Output the (X, Y) coordinate of the center of the cell containing the given text.  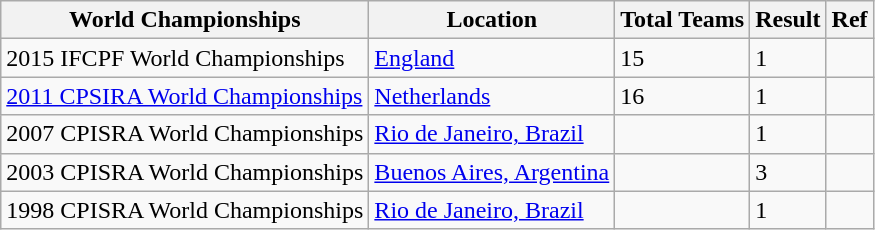
2007 CPISRA World Championships (185, 134)
2011 CPSIRA World Championships (185, 96)
2015 IFCPF World Championships (185, 58)
15 (682, 58)
England (492, 58)
1998 CPISRA World Championships (185, 210)
Total Teams (682, 20)
16 (682, 96)
Netherlands (492, 96)
Location (492, 20)
Buenos Aires, Argentina (492, 172)
3 (788, 172)
Result (788, 20)
Ref (850, 20)
World Championships (185, 20)
2003 CPISRA World Championships (185, 172)
